Output the (X, Y) coordinate of the center of the cell containing the given text.  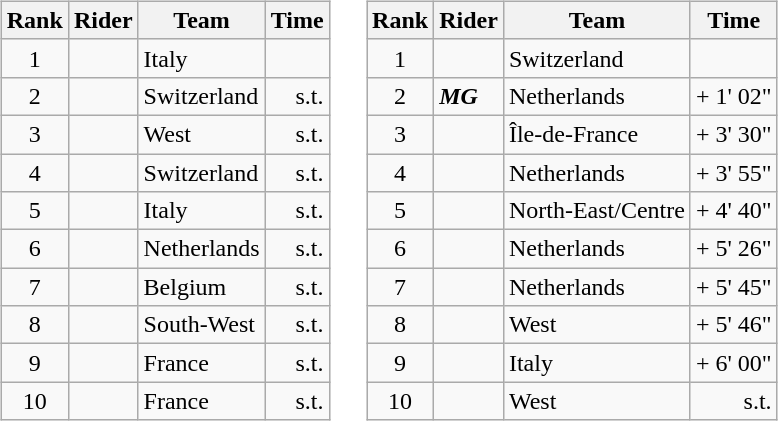
+ 5' 45" (734, 287)
Belgium (202, 287)
Île-de-France (596, 134)
South-West (202, 325)
+ 6' 00" (734, 363)
+ 1' 02" (734, 96)
+ 5' 26" (734, 249)
+ 4' 40" (734, 211)
+ 5' 46" (734, 325)
+ 3' 30" (734, 134)
North-East/Centre (596, 211)
MG (469, 96)
+ 3' 55" (734, 173)
